For the text-containing cell, return its midpoint in [x, y] coordinate format. 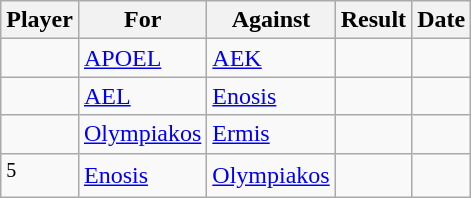
Player [40, 20]
AEL [142, 96]
Against [271, 20]
5 [40, 176]
Date [442, 20]
APOEL [142, 58]
Ermis [271, 134]
For [142, 20]
AEK [271, 58]
Result [373, 20]
